Detect which cell encompasses the target text, then output its (X, Y) center coordinate. 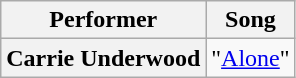
"Alone" (250, 58)
Carrie Underwood (104, 58)
Song (250, 20)
Performer (104, 20)
